Locate the cell with the specified text and output its (X, Y) center coordinate. 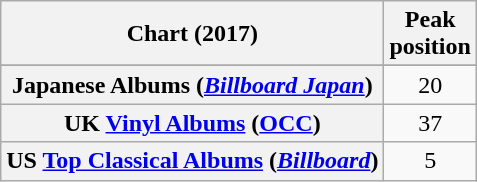
37 (430, 123)
UK Vinyl Albums (OCC) (192, 123)
20 (430, 85)
Peakposition (430, 34)
US Top Classical Albums (Billboard) (192, 161)
Japanese Albums (Billboard Japan) (192, 85)
Chart (2017) (192, 34)
5 (430, 161)
